Provide the [x, y] coordinate of the cell's center where the given text is located.  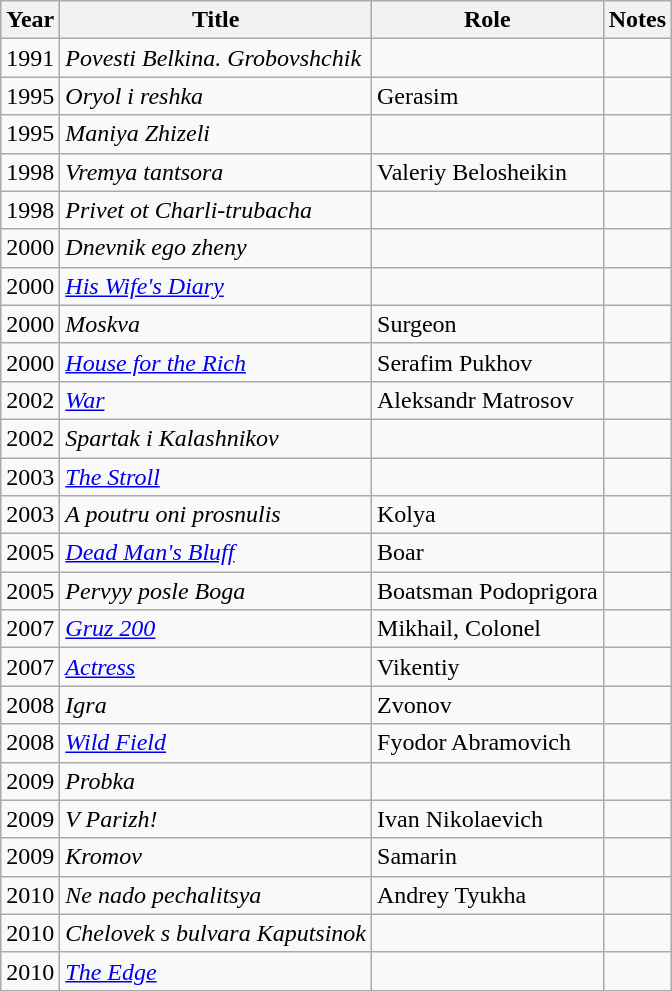
Surgeon [488, 324]
Ivan Nikolaevich [488, 819]
Povesti Belkina. Grobovshchik [216, 58]
Kolya [488, 515]
Boar [488, 553]
Role [488, 20]
Zvonov [488, 705]
Mikhail, Colonel [488, 629]
Dnevnik ego zheny [216, 248]
Gerasim [488, 96]
Oryol i reshka [216, 96]
1991 [30, 58]
Igra [216, 705]
Valeriy Belosheikin [488, 172]
Title [216, 20]
Fyodor Abramovich [488, 743]
Year [30, 20]
Spartak i Kalashnikov [216, 438]
The Stroll [216, 477]
Pervyy posle Boga [216, 591]
Chelovek s bulvara Kaputsinok [216, 933]
V Parizh! [216, 819]
Kromov [216, 857]
Vremya tantsora [216, 172]
Wild Field [216, 743]
Probka [216, 781]
Privet ot Charli-trubacha [216, 210]
Maniya Zhizeli [216, 134]
Aleksandr Matrosov [488, 400]
Gruz 200 [216, 629]
Actress [216, 667]
Ne nado pechalitsya [216, 895]
Vikentiy [488, 667]
His Wife's Diary [216, 286]
House for the Rich [216, 362]
Serafim Pukhov [488, 362]
Samarin [488, 857]
The Edge [216, 971]
A poutru oni prosnulis [216, 515]
War [216, 400]
Dead Man's Bluff [216, 553]
Andrey Tyukha [488, 895]
Moskva [216, 324]
Boatsman Podoprigora [488, 591]
Notes [637, 20]
